From the cell containing the given text, extract its center point as (x, y) coordinate. 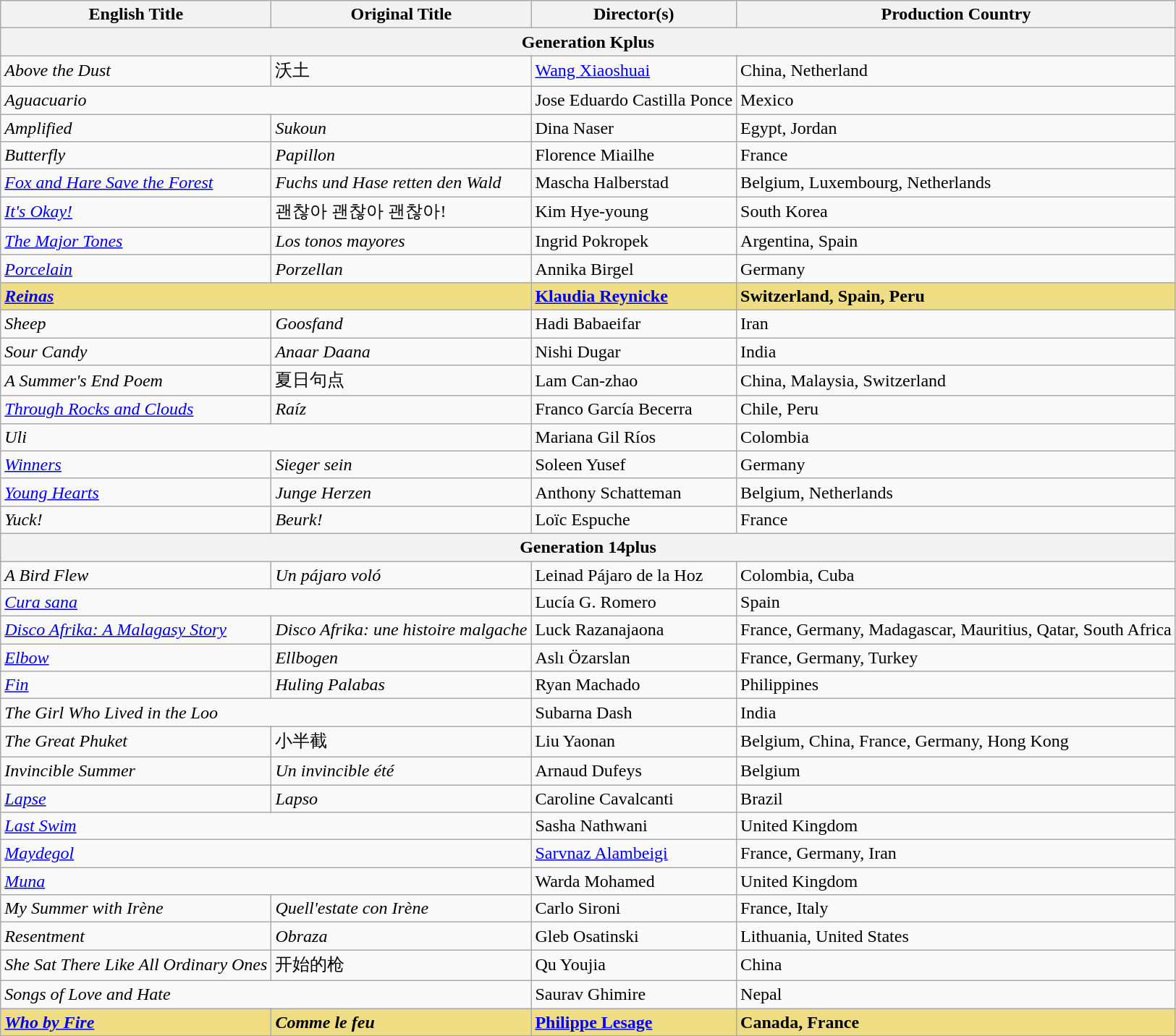
Last Swim (266, 826)
Above the Dust (136, 71)
Un invincible été (401, 770)
Sukoun (401, 128)
Subarna Dash (634, 713)
Sheep (136, 323)
Canada, France (957, 1022)
A Bird Flew (136, 575)
France, Italy (957, 909)
Wang Xiaoshuai (634, 71)
Ellbogen (401, 658)
Amplified (136, 128)
Argentina, Spain (957, 241)
Qu Youjia (634, 965)
My Summer with Irène (136, 909)
Loïc Espuche (634, 519)
Fin (136, 685)
Original Title (401, 14)
Philippines (957, 685)
She Sat There Like All Ordinary Ones (136, 965)
Cura sana (266, 603)
Los tonos mayores (401, 241)
Goosfand (401, 323)
Belgium (957, 770)
Belgium, China, France, Germany, Hong Kong (957, 742)
괜찮아 괜찮아 괜찮아! (401, 213)
Uli (266, 437)
Maydegol (266, 854)
Comme le feu (401, 1022)
Colombia (957, 437)
Winners (136, 464)
Leinad Pájaro de la Hoz (634, 575)
Invincible Summer (136, 770)
Fuchs und Hase retten den Wald (401, 183)
Un pájaro voló (401, 575)
Porcelain (136, 268)
China, Netherland (957, 71)
China (957, 965)
A Summer's End Poem (136, 381)
France, Germany, Iran (957, 854)
Sasha Nathwani (634, 826)
Chile, Peru (957, 409)
Colombia, Cuba (957, 575)
Generation Kplus (588, 42)
Young Hearts (136, 492)
Spain (957, 603)
Obraza (401, 936)
Gleb Osatinski (634, 936)
Huling Palabas (401, 685)
Sieger sein (401, 464)
Franco García Becerra (634, 409)
Sour Candy (136, 351)
Junge Herzen (401, 492)
Lapse (136, 798)
Liu Yaonan (634, 742)
Aguacuario (266, 100)
China, Malaysia, Switzerland (957, 381)
Lucía G. Romero (634, 603)
Lam Can-zhao (634, 381)
Disco Afrika: A Malagasy Story (136, 630)
Elbow (136, 658)
Director(s) (634, 14)
Production Country (957, 14)
Nepal (957, 994)
Klaudia Reynicke (634, 296)
Reinas (266, 296)
Quell'estate con Irène (401, 909)
Belgium, Netherlands (957, 492)
Saurav Ghimire (634, 994)
夏日句点 (401, 381)
Aslı Özarslan (634, 658)
Kim Hye-young (634, 213)
Ingrid Pokropek (634, 241)
Belgium, Luxembourg, Netherlands (957, 183)
English Title (136, 14)
小半截 (401, 742)
Mariana Gil Ríos (634, 437)
Jose Eduardo Castilla Ponce (634, 100)
Porzellan (401, 268)
Raíz (401, 409)
The Girl Who Lived in the Loo (266, 713)
Caroline Cavalcanti (634, 798)
France, Germany, Turkey (957, 658)
Generation 14plus (588, 547)
Nishi Dugar (634, 351)
Songs of Love and Hate (266, 994)
Who by Fire (136, 1022)
Anthony Schatteman (634, 492)
Beurk! (401, 519)
沃土 (401, 71)
Carlo Sironi (634, 909)
The Major Tones (136, 241)
Lithuania, United States (957, 936)
It's Okay! (136, 213)
Hadi Babaeifar (634, 323)
Lapso (401, 798)
Dina Naser (634, 128)
Annika Birgel (634, 268)
Papillon (401, 156)
Mexico (957, 100)
Iran (957, 323)
Warda Mohamed (634, 881)
Anaar Daana (401, 351)
Ryan Machado (634, 685)
South Korea (957, 213)
Resentment (136, 936)
Mascha Halberstad (634, 183)
Sarvnaz Alambeigi (634, 854)
Butterfly (136, 156)
Brazil (957, 798)
The Great Phuket (136, 742)
Luck Razanajaona (634, 630)
Arnaud Dufeys (634, 770)
Muna (266, 881)
Fox and Hare Save the Forest (136, 183)
Disco Afrika: une histoire malgache (401, 630)
Switzerland, Spain, Peru (957, 296)
开始的枪 (401, 965)
Egypt, Jordan (957, 128)
Through Rocks and Clouds (136, 409)
Yuck! (136, 519)
France, Germany, Madagascar, Mauritius, Qatar, South Africa (957, 630)
Florence Miailhe (634, 156)
Philippe Lesage (634, 1022)
Soleen Yusef (634, 464)
